For the text-containing cell, return its midpoint in (X, Y) coordinate format. 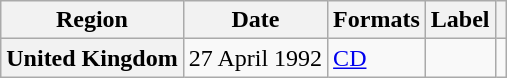
CD (377, 58)
Label (460, 20)
Region (92, 20)
27 April 1992 (255, 58)
United Kingdom (92, 58)
Date (255, 20)
Formats (377, 20)
